Locate the cell with the specified text and output its [X, Y] center coordinate. 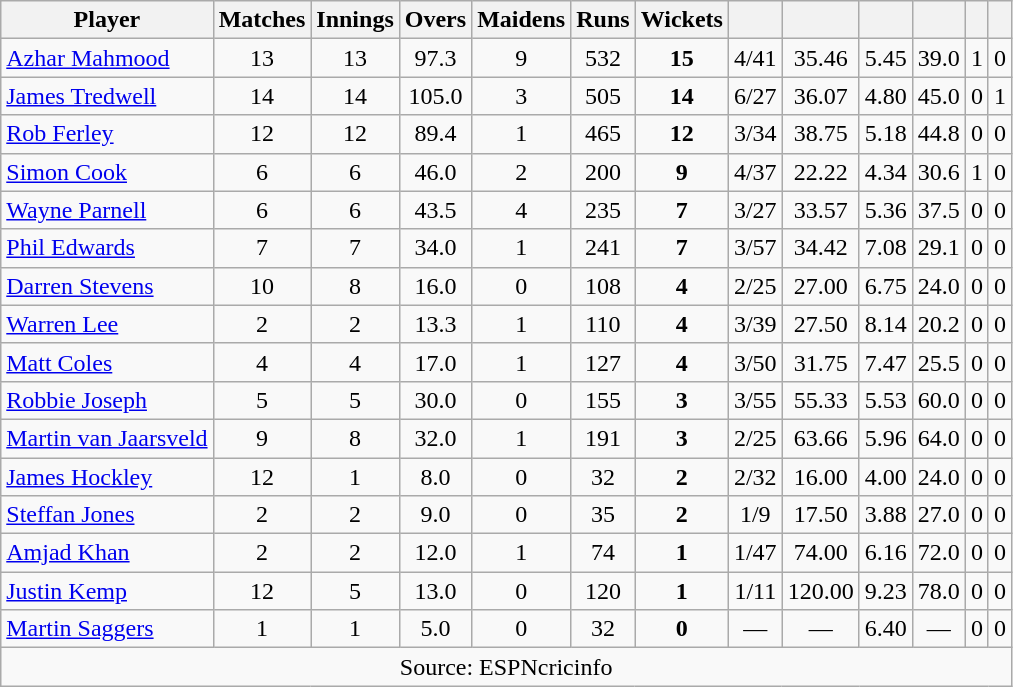
Rob Ferley [107, 134]
Player [107, 20]
10 [262, 286]
1/11 [755, 591]
16.00 [820, 477]
33.57 [820, 210]
13.0 [435, 591]
Overs [435, 20]
532 [603, 58]
505 [603, 96]
3/57 [755, 248]
Wickets [682, 20]
4.80 [886, 96]
74.00 [820, 553]
17.0 [435, 362]
4/37 [755, 172]
74 [603, 553]
3/50 [755, 362]
27.0 [938, 515]
12.0 [435, 553]
9.0 [435, 515]
63.66 [820, 438]
155 [603, 400]
110 [603, 324]
43.5 [435, 210]
44.8 [938, 134]
5.96 [886, 438]
3/27 [755, 210]
Phil Edwards [107, 248]
5.0 [435, 629]
37.5 [938, 210]
241 [603, 248]
1/9 [755, 515]
7.08 [886, 248]
27.00 [820, 286]
13.3 [435, 324]
3/39 [755, 324]
465 [603, 134]
120 [603, 591]
3/55 [755, 400]
3.88 [886, 515]
89.4 [435, 134]
31.75 [820, 362]
6.40 [886, 629]
Simon Cook [107, 172]
200 [603, 172]
235 [603, 210]
7.47 [886, 362]
6.16 [886, 553]
20.2 [938, 324]
James Hockley [107, 477]
2/32 [755, 477]
8.0 [435, 477]
191 [603, 438]
3/34 [755, 134]
Martin van Jaarsveld [107, 438]
Maidens [522, 20]
72.0 [938, 553]
Matt Coles [107, 362]
120.00 [820, 591]
Steffan Jones [107, 515]
64.0 [938, 438]
38.75 [820, 134]
5.53 [886, 400]
45.0 [938, 96]
46.0 [435, 172]
29.1 [938, 248]
5.36 [886, 210]
105.0 [435, 96]
27.50 [820, 324]
Martin Saggers [107, 629]
Justin Kemp [107, 591]
35 [603, 515]
4.34 [886, 172]
Amjad Khan [107, 553]
8.14 [886, 324]
6/27 [755, 96]
5.45 [886, 58]
55.33 [820, 400]
9.23 [886, 591]
36.07 [820, 96]
127 [603, 362]
16.0 [435, 286]
34.42 [820, 248]
Runs [603, 20]
Azhar Mahmood [107, 58]
Robbie Joseph [107, 400]
4/41 [755, 58]
Source: ESPNcricinfo [506, 667]
108 [603, 286]
34.0 [435, 248]
6.75 [886, 286]
1/47 [755, 553]
60.0 [938, 400]
5.18 [886, 134]
30.0 [435, 400]
Innings [355, 20]
15 [682, 58]
Warren Lee [107, 324]
32.0 [435, 438]
4.00 [886, 477]
97.3 [435, 58]
17.50 [820, 515]
James Tredwell [107, 96]
78.0 [938, 591]
35.46 [820, 58]
Matches [262, 20]
25.5 [938, 362]
39.0 [938, 58]
Wayne Parnell [107, 210]
22.22 [820, 172]
Darren Stevens [107, 286]
30.6 [938, 172]
